Output the (x, y) coordinate of the center of the cell containing the given text.  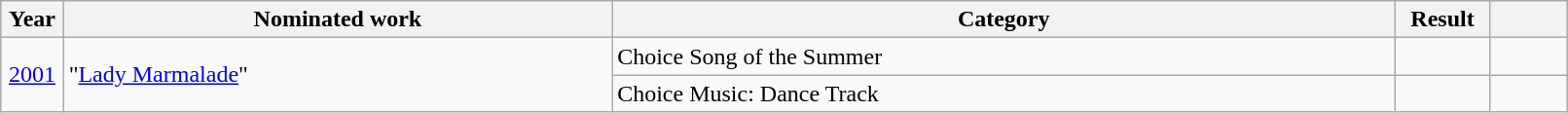
Choice Song of the Summer (1004, 56)
Category (1004, 19)
Choice Music: Dance Track (1004, 94)
Nominated work (338, 19)
Result (1442, 19)
Year (32, 19)
2001 (32, 75)
"Lady Marmalade" (338, 75)
